Pinpoint the cell where the given text exists, returning its (X, Y) midpoint coordinate. 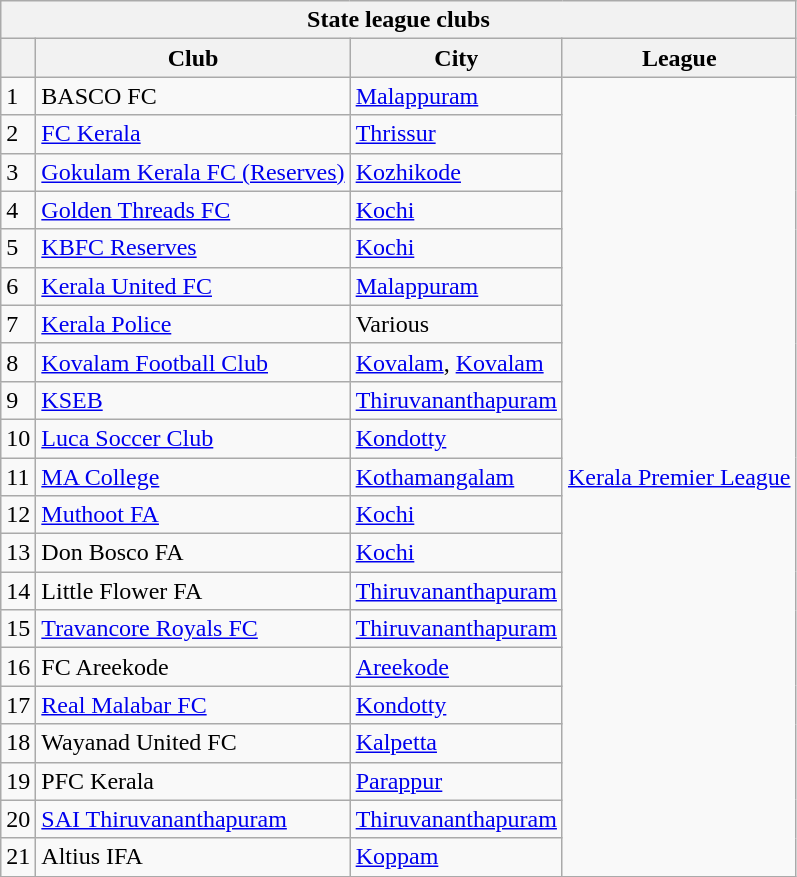
Muthoot FA (193, 515)
Kerala United FC (193, 286)
KSEB (193, 400)
League (679, 58)
17 (18, 705)
3 (18, 172)
Real Malabar FC (193, 705)
11 (18, 477)
Golden Threads FC (193, 210)
4 (18, 210)
Little Flower FA (193, 591)
2 (18, 134)
Kozhikode (456, 172)
Kothamangalam (456, 477)
5 (18, 248)
KBFC Reserves (193, 248)
13 (18, 553)
Kovalam Football Club (193, 362)
15 (18, 629)
Club (193, 58)
Koppam (456, 857)
State league clubs (398, 20)
Kovalam, Kovalam (456, 362)
1 (18, 96)
SAI Thiruvananthapuram (193, 819)
20 (18, 819)
Altius IFA (193, 857)
Kerala Police (193, 324)
FC Kerala (193, 134)
Various (456, 324)
Luca Soccer Club (193, 438)
14 (18, 591)
Don Bosco FA (193, 553)
Kalpetta (456, 743)
Areekode (456, 667)
19 (18, 781)
6 (18, 286)
8 (18, 362)
PFC Kerala (193, 781)
18 (18, 743)
Thrissur (456, 134)
16 (18, 667)
Parappur (456, 781)
Kerala Premier League (679, 476)
21 (18, 857)
7 (18, 324)
BASCO FC (193, 96)
Travancore Royals FC (193, 629)
12 (18, 515)
FC Areekode (193, 667)
9 (18, 400)
City (456, 58)
Gokulam Kerala FC (Reserves) (193, 172)
10 (18, 438)
MA College (193, 477)
Wayanad United FC (193, 743)
